Output the (X, Y) coordinate of the center of the cell containing the given text.  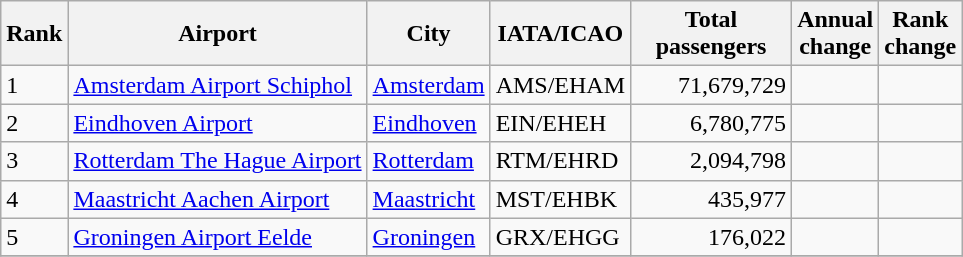
2 (34, 123)
Amsterdam (428, 85)
Eindhoven (428, 123)
176,022 (712, 237)
Eindhoven Airport (218, 123)
IATA/ICAO (560, 34)
2,094,798 (712, 161)
3 (34, 161)
5 (34, 237)
435,977 (712, 199)
AMS/EHAM (560, 85)
Maastricht Aachen Airport (218, 199)
Rank (34, 34)
RTM/EHRD (560, 161)
Amsterdam Airport Schiphol (218, 85)
GRX/EHGG (560, 237)
Rotterdam The Hague Airport (218, 161)
Rotterdam (428, 161)
4 (34, 199)
Maastricht (428, 199)
1 (34, 85)
City (428, 34)
71,679,729 (712, 85)
Groningen Airport Eelde (218, 237)
Annualchange (836, 34)
Groningen (428, 237)
Totalpassengers (712, 34)
EIN/EHEH (560, 123)
6,780,775 (712, 123)
MST/EHBK (560, 199)
Rankchange (920, 34)
Airport (218, 34)
